Identify which cell holds the provided text, then report its (X, Y) central coordinate. 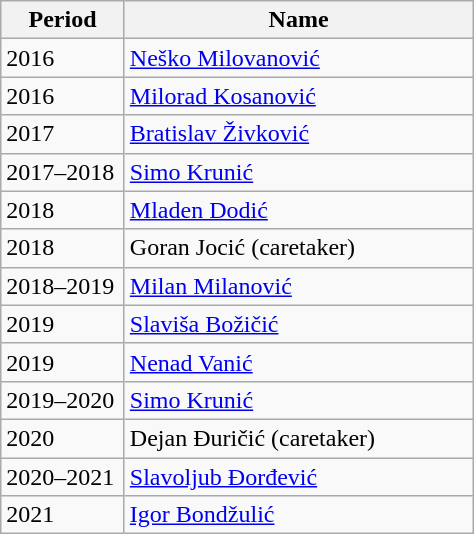
Bratislav Živković (298, 134)
Neško Milovanović (298, 58)
2018–2019 (63, 286)
Goran Jocić (caretaker) (298, 248)
Dejan Đuričić (caretaker) (298, 438)
Igor Bondžulić (298, 515)
Name (298, 20)
2017–2018 (63, 172)
Milan Milanović (298, 286)
Slavoljub Đorđević (298, 477)
Mladen Dodić (298, 210)
Milorad Kosanović (298, 96)
2020–2021 (63, 477)
Period (63, 20)
2017 (63, 134)
2020 (63, 438)
2021 (63, 515)
2019–2020 (63, 400)
Slaviša Božičić (298, 324)
Nenad Vanić (298, 362)
